Provide the (x, y) coordinate of the cell's center where the given text is located.  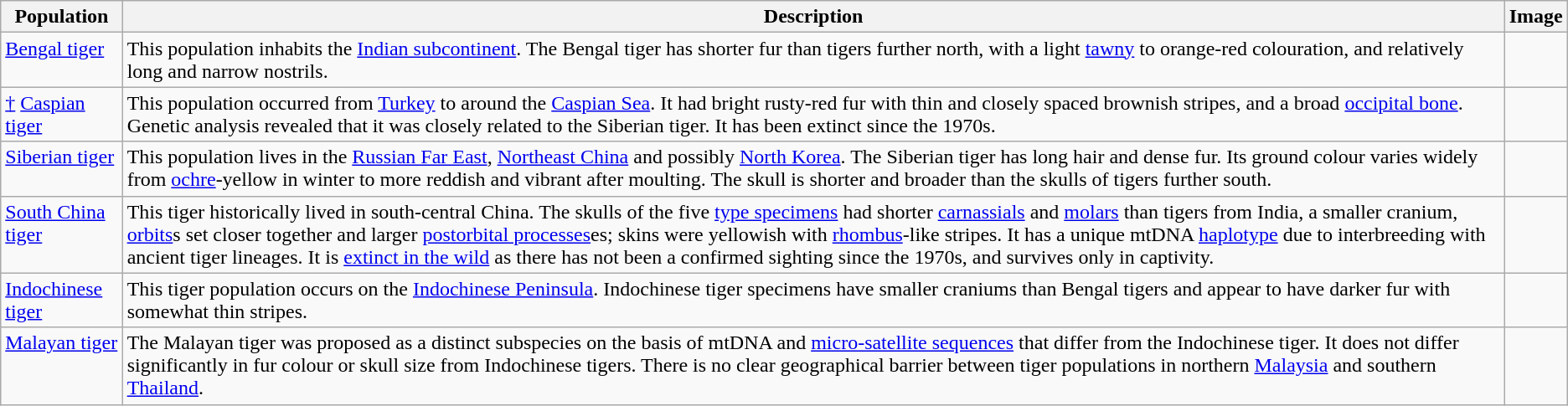
Bengal tiger (62, 60)
Population (62, 17)
South China tiger (62, 234)
Indochinese tiger (62, 300)
Image (1536, 17)
Siberian tiger (62, 169)
Description (813, 17)
Malayan tiger (62, 366)
† Caspian tiger (62, 114)
